Determine the (x, y) coordinate at the center of the cell enclosing the given text.  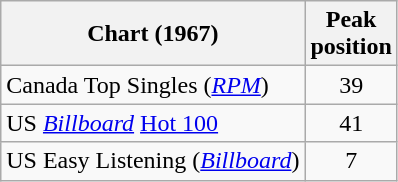
Canada Top Singles (RPM) (153, 85)
41 (351, 123)
39 (351, 85)
US Billboard Hot 100 (153, 123)
Peakposition (351, 34)
7 (351, 161)
Chart (1967) (153, 34)
US Easy Listening (Billboard) (153, 161)
